For the text-containing cell, return its midpoint in (X, Y) coordinate format. 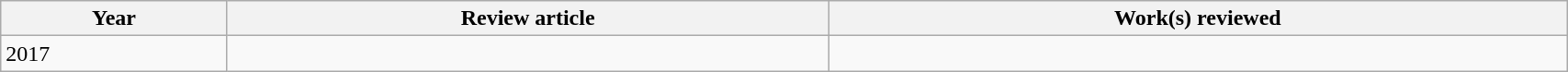
Review article (527, 18)
Year (114, 18)
2017 (114, 54)
Work(s) reviewed (1198, 18)
